Find where the given text appears and provide that cell's center as [X, Y] coordinate. 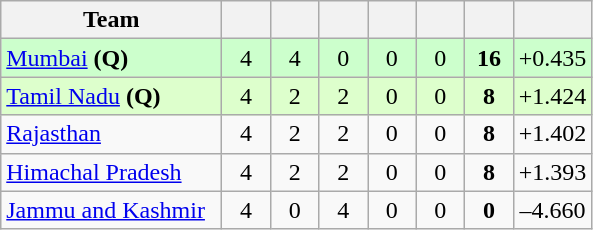
Tamil Nadu (Q) [112, 96]
Jammu and Kashmir [112, 210]
+1.402 [552, 134]
+1.424 [552, 96]
Rajasthan [112, 134]
Himachal Pradesh [112, 172]
Mumbai (Q) [112, 58]
+1.393 [552, 172]
+0.435 [552, 58]
16 [490, 58]
Team [112, 20]
–4.660 [552, 210]
